Find where the given text appears and provide that cell's center as [x, y] coordinate. 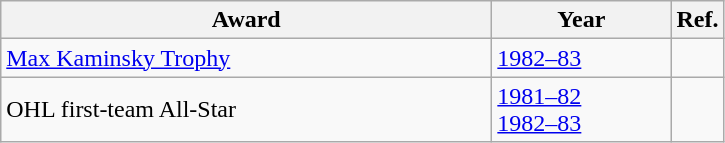
OHL first-team All-Star [246, 110]
Ref. [698, 20]
1982–83 [582, 58]
1981–821982–83 [582, 110]
Year [582, 20]
Max Kaminsky Trophy [246, 58]
Award [246, 20]
